From the cell containing the given text, extract its center point as (x, y) coordinate. 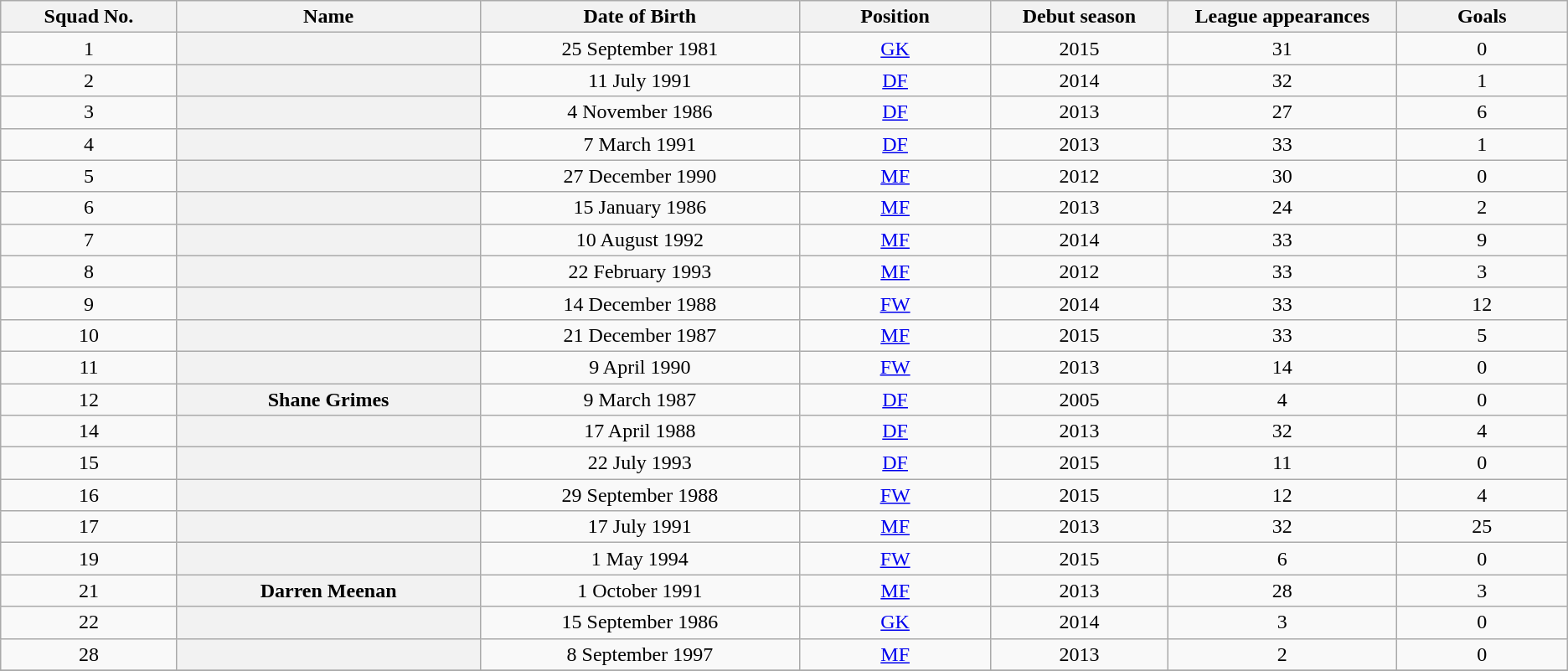
8 September 1997 (640, 654)
25 September 1981 (640, 49)
31 (1282, 49)
24 (1282, 208)
25 (1482, 527)
22 (89, 622)
2005 (1080, 400)
7 (89, 240)
Shane Grimes (328, 400)
21 December 1987 (640, 335)
1 October 1991 (640, 591)
Debut season (1080, 17)
17 July 1991 (640, 527)
8 (89, 271)
15 January 1986 (640, 208)
7 March 1991 (640, 144)
21 (89, 591)
10 August 1992 (640, 240)
29 September 1988 (640, 495)
17 (89, 527)
14 December 1988 (640, 303)
Goals (1482, 17)
9 April 1990 (640, 367)
15 September 1986 (640, 622)
11 July 1991 (640, 80)
27 December 1990 (640, 176)
15 (89, 463)
Date of Birth (640, 17)
16 (89, 495)
22 February 1993 (640, 271)
9 March 1987 (640, 400)
30 (1282, 176)
19 (89, 559)
10 (89, 335)
Squad No. (89, 17)
Darren Meenan (328, 591)
League appearances (1282, 17)
Name (328, 17)
27 (1282, 112)
17 April 1988 (640, 431)
4 November 1986 (640, 112)
1 May 1994 (640, 559)
22 July 1993 (640, 463)
Position (895, 17)
